Identify which cell holds the provided text, then report its (X, Y) central coordinate. 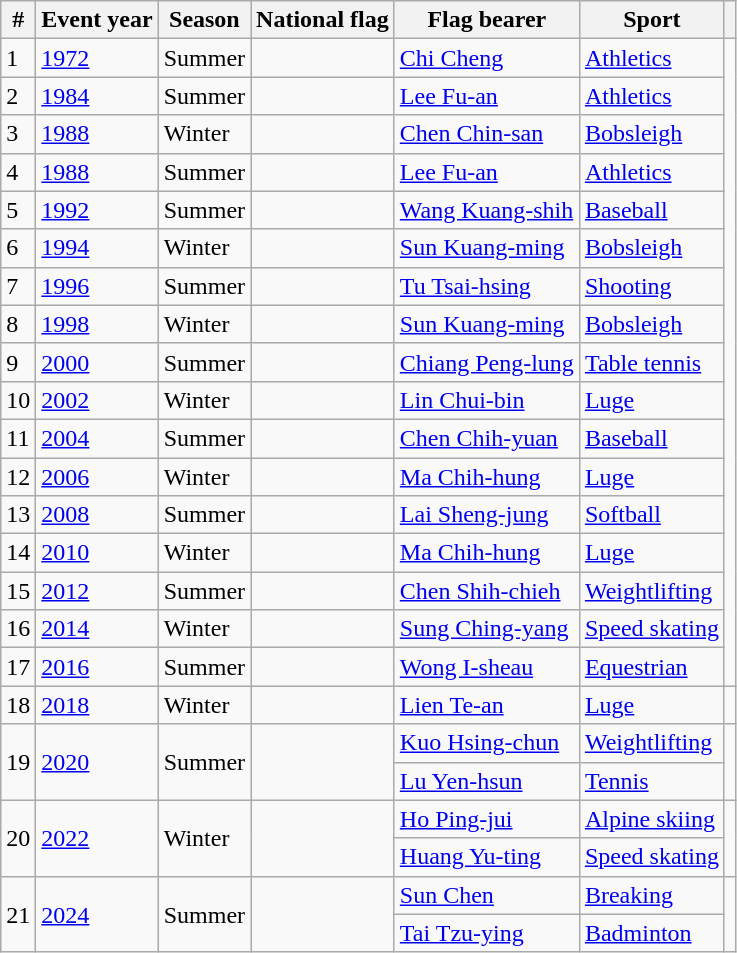
Softball (652, 515)
1992 (97, 210)
Sport (652, 20)
7 (18, 286)
Chen Chin-san (486, 134)
9 (18, 362)
1998 (97, 324)
2012 (97, 591)
Huang Yu-ting (486, 857)
1 (18, 58)
2020 (97, 762)
5 (18, 210)
1994 (97, 248)
2008 (97, 515)
1984 (97, 96)
1972 (97, 58)
Lin Chui-bin (486, 400)
6 (18, 248)
20 (18, 838)
Wang Kuang-shih (486, 210)
8 (18, 324)
Equestrian (652, 667)
Ho Ping-jui (486, 819)
11 (18, 438)
Kuo Hsing-chun (486, 743)
Sun Chen (486, 895)
2004 (97, 438)
2010 (97, 553)
Breaking (652, 895)
Flag bearer (486, 20)
Chi Cheng (486, 58)
21 (18, 914)
Season (204, 20)
2000 (97, 362)
16 (18, 629)
15 (18, 591)
Shooting (652, 286)
Sung Ching-yang (486, 629)
1996 (97, 286)
2016 (97, 667)
13 (18, 515)
19 (18, 762)
Badminton (652, 933)
Alpine skiing (652, 819)
14 (18, 553)
Lai Sheng-jung (486, 515)
Event year (97, 20)
2024 (97, 914)
10 (18, 400)
Wong I-sheau (486, 667)
Tai Tzu-ying (486, 933)
12 (18, 477)
2006 (97, 477)
18 (18, 705)
Chen Shih-chieh (486, 591)
2 (18, 96)
2002 (97, 400)
Lien Te-an (486, 705)
Tu Tsai-hsing (486, 286)
# (18, 20)
Chen Chih-yuan (486, 438)
3 (18, 134)
2018 (97, 705)
17 (18, 667)
Tennis (652, 781)
2014 (97, 629)
Table tennis (652, 362)
Lu Yen-hsun (486, 781)
Chiang Peng-lung (486, 362)
4 (18, 172)
2022 (97, 838)
National flag (323, 20)
